Search for the cell housing the specified text and yield its [X, Y] center coordinate. 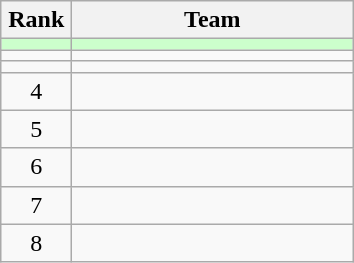
6 [36, 167]
7 [36, 205]
Team [212, 20]
8 [36, 243]
4 [36, 91]
Rank [36, 20]
5 [36, 129]
